Find where the given text appears and provide that cell's center as [x, y] coordinate. 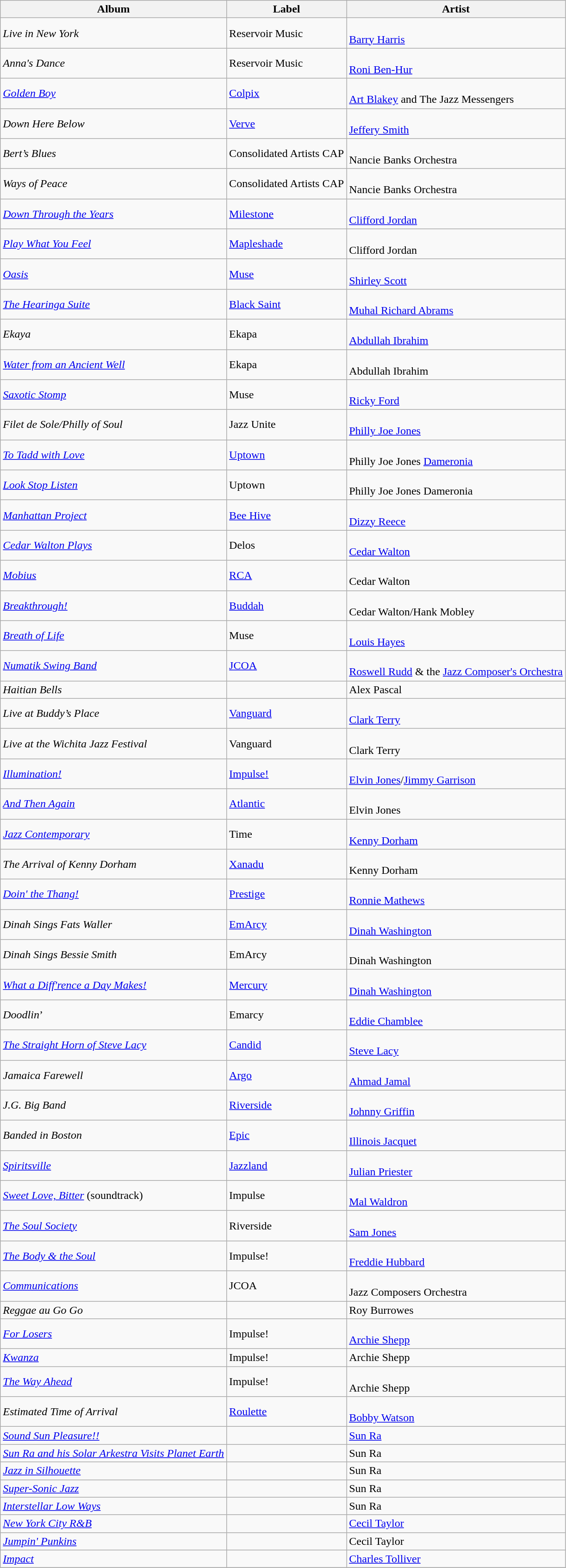
Reggae au Go Go [114, 1310]
Interstellar Low Ways [114, 1506]
Delos [287, 546]
The Arrival of Kenny Dorham [114, 864]
Eddie Chamblee [456, 1015]
Ronnie Mathews [456, 895]
Jazz Composers Orchestra [456, 1286]
Bert’s Blues [114, 154]
Ekaya [114, 334]
Jamaica Farewell [114, 1075]
Milestone [287, 214]
Cedar Walton Plays [114, 546]
The Soul Society [114, 1225]
Mobius [114, 575]
Ahmad Jamal [456, 1075]
The Body & the Soul [114, 1256]
Dinah Sings Bessie Smith [114, 955]
To Tadd with Love [114, 455]
Label [287, 9]
Candid [287, 1045]
Doodlin’ [114, 1015]
Julian Priester [456, 1165]
Saxotic Stomp [114, 395]
Manhattan Project [114, 515]
Jazz in Silhouette [114, 1471]
Buddah [287, 606]
Elvin Jones [456, 804]
Doin' the Thang! [114, 895]
RCA [287, 575]
Shirley Scott [456, 274]
Sound Sun Pleasure!! [114, 1436]
Dizzy Reece [456, 515]
Atlantic [287, 804]
Spiritsville [114, 1165]
Artist [456, 9]
Jazz Unite [287, 425]
Sweet Love, Bitter (soundtrack) [114, 1196]
Argo [287, 1075]
Impact [114, 1559]
Prestige [287, 895]
Alex Pascal [456, 690]
Haitian Bells [114, 690]
J.G. Big Band [114, 1105]
Colpix [287, 94]
Impulse [287, 1196]
Muhal Richard Abrams [456, 304]
Bee Hive [287, 515]
And Then Again [114, 804]
Time [287, 834]
Jazz Contemporary [114, 834]
Live at the Wichita Jazz Festival [114, 744]
Sam Jones [456, 1225]
Estimated Time of Arrival [114, 1411]
Roni Ben-Hur [456, 63]
For Losers [114, 1334]
Roswell Rudd & the Jazz Composer's Orchestra [456, 666]
Golden Boy [114, 94]
Breakthrough! [114, 606]
Johnny Griffin [456, 1105]
Elvin Jones/Jimmy Garrison [456, 773]
Live at Buddy’s Place [114, 713]
Mercury [287, 985]
Communications [114, 1286]
Live in New York [114, 33]
Freddie Hubbard [456, 1256]
Sun Ra and his Solar Arkestra Visits Planet Earth [114, 1453]
Super-Sonic Jazz [114, 1488]
Roulette [287, 1411]
Mapleshade [287, 244]
Kwanza [114, 1358]
Down Through the Years [114, 214]
Numatik Swing Band [114, 666]
Xanadu [287, 864]
Mal Waldron [456, 1196]
Illinois Jacquet [456, 1135]
Epic [287, 1135]
Anna's Dance [114, 63]
Jeffery Smith [456, 123]
Ricky Ford [456, 395]
Breath of Life [114, 635]
Cedar Walton/Hank Mobley [456, 606]
Charles Tolliver [456, 1559]
Louis Hayes [456, 635]
Dinah Sings Fats Waller [114, 924]
Bobby Watson [456, 1411]
Oasis [114, 274]
The Hearinga Suite [114, 304]
Banded in Boston [114, 1135]
Jumpin' Punkins [114, 1541]
Black Saint [287, 304]
Barry Harris [456, 33]
Emarcy [287, 1015]
Steve Lacy [456, 1045]
New York City R&B [114, 1524]
Water from an Ancient Well [114, 364]
Philly Joe Jones [456, 425]
Verve [287, 123]
Play What You Feel [114, 244]
Art Blakey and The Jazz Messengers [456, 94]
Ways of Peace [114, 183]
What a Diff'rence a Day Makes! [114, 985]
Down Here Below [114, 123]
Look Stop Listen [114, 485]
Jazzland [287, 1165]
Album [114, 9]
Roy Burrowes [456, 1310]
The Straight Horn of Steve Lacy [114, 1045]
The Way Ahead [114, 1382]
Illumination! [114, 773]
Filet de Sole/Philly of Soul [114, 425]
